Extract the (x, y) coordinate from the center of the cell holding the provided text.  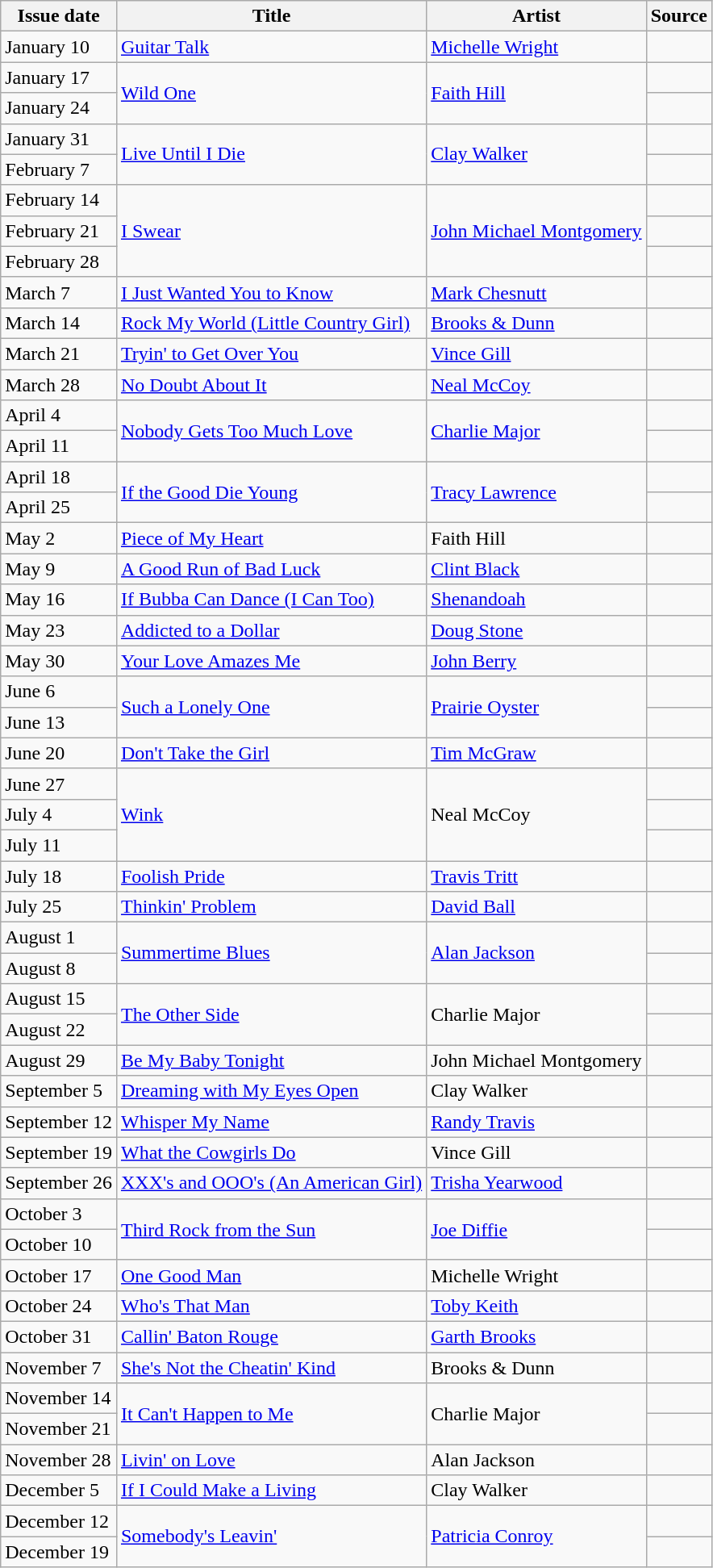
Dreaming with My Eyes Open (271, 1091)
Thinkin' Problem (271, 907)
June 20 (59, 753)
Wink (271, 814)
No Doubt About It (271, 385)
Patricia Conroy (536, 1537)
December 19 (59, 1552)
August 15 (59, 999)
Randy Travis (536, 1122)
Mark Chesnutt (536, 292)
One Good Man (271, 1275)
April 4 (59, 416)
If Bubba Can Dance (I Can Too) (271, 600)
Such a Lonely One (271, 707)
Source (679, 16)
Piece of My Heart (271, 538)
She's Not the Cheatin' Kind (271, 1368)
Issue date (59, 16)
October 10 (59, 1244)
Title (271, 16)
November 28 (59, 1460)
Artist (536, 16)
What the Cowgirls Do (271, 1152)
Rock My World (Little Country Girl) (271, 323)
January 31 (59, 139)
July 4 (59, 814)
September 19 (59, 1152)
August 22 (59, 1030)
Addicted to a Dollar (271, 630)
January 10 (59, 47)
December 12 (59, 1521)
August 8 (59, 968)
Garth Brooks (536, 1336)
May 9 (59, 569)
November 21 (59, 1429)
Summertime Blues (271, 953)
Doug Stone (536, 630)
Who's That Man (271, 1306)
Foolish Pride (271, 876)
I Just Wanted You to Know (271, 292)
February 21 (59, 231)
July 25 (59, 907)
Third Rock from the Sun (271, 1229)
May 2 (59, 538)
July 18 (59, 876)
October 31 (59, 1336)
Clint Black (536, 569)
Joe Diffie (536, 1229)
Travis Tritt (536, 876)
December 5 (59, 1491)
June 27 (59, 784)
February 28 (59, 261)
Toby Keith (536, 1306)
October 17 (59, 1275)
If I Could Make a Living (271, 1491)
March 21 (59, 353)
Guitar Talk (271, 47)
Your Love Amazes Me (271, 661)
April 25 (59, 508)
July 11 (59, 845)
XXX's and OOO's (An American Girl) (271, 1183)
The Other Side (271, 1014)
January 17 (59, 77)
November 14 (59, 1399)
Trisha Yearwood (536, 1183)
April 11 (59, 446)
Somebody's Leavin' (271, 1537)
Be My Baby Tonight (271, 1060)
Wild One (271, 93)
Livin' on Love (271, 1460)
May 23 (59, 630)
September 12 (59, 1122)
February 7 (59, 169)
May 16 (59, 600)
Whisper My Name (271, 1122)
January 24 (59, 108)
September 5 (59, 1091)
September 26 (59, 1183)
Tryin' to Get Over You (271, 353)
May 30 (59, 661)
March 7 (59, 292)
June 13 (59, 722)
March 14 (59, 323)
Tim McGraw (536, 753)
If the Good Die Young (271, 492)
Prairie Oyster (536, 707)
August 1 (59, 938)
Live Until I Die (271, 154)
Nobody Gets Too Much Love (271, 431)
Tracy Lawrence (536, 492)
March 28 (59, 385)
June 6 (59, 692)
A Good Run of Bad Luck (271, 569)
Callin' Baton Rouge (271, 1336)
It Can't Happen to Me (271, 1414)
February 14 (59, 200)
Shenandoah (536, 600)
John Berry (536, 661)
October 24 (59, 1306)
April 18 (59, 477)
Don't Take the Girl (271, 753)
August 29 (59, 1060)
I Swear (271, 231)
November 7 (59, 1368)
October 3 (59, 1214)
David Ball (536, 907)
